Find where the given text appears and provide that cell's center as (x, y) coordinate. 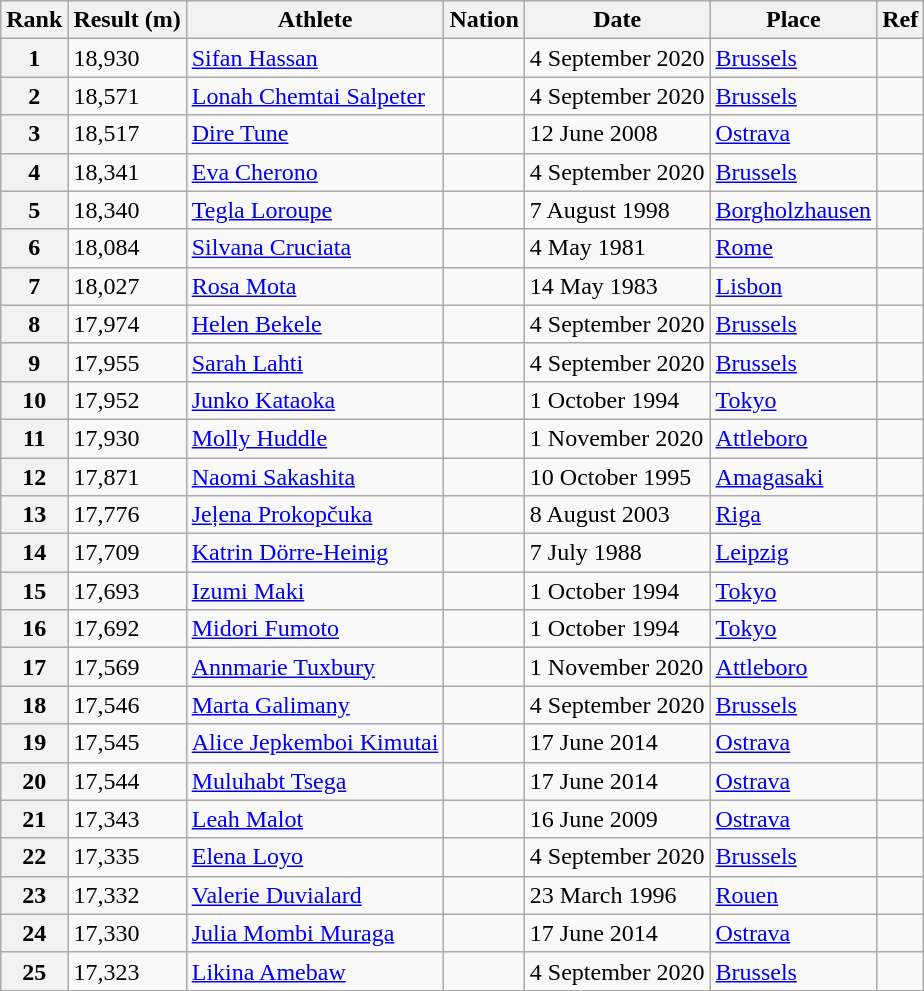
Place (794, 20)
Borgholzhausen (794, 210)
15 (34, 591)
12 June 2008 (617, 134)
Ref (900, 20)
18,930 (127, 58)
9 (34, 362)
25 (34, 971)
Helen Bekele (315, 324)
18,340 (127, 210)
Sifan Hassan (315, 58)
Lonah Chemtai Salpeter (315, 96)
17,330 (127, 933)
14 May 1983 (617, 286)
Julia Mombi Muraga (315, 933)
Junko Kataoka (315, 400)
18,084 (127, 248)
18,027 (127, 286)
14 (34, 553)
Rome (794, 248)
18 (34, 705)
Marta Galimany (315, 705)
18,571 (127, 96)
2 (34, 96)
17,952 (127, 400)
18,517 (127, 134)
13 (34, 515)
17,692 (127, 629)
Jeļena Prokopčuka (315, 515)
Likina Amebaw (315, 971)
17,335 (127, 857)
Athlete (315, 20)
19 (34, 743)
17,871 (127, 477)
17,569 (127, 667)
Silvana Cruciata (315, 248)
5 (34, 210)
17,545 (127, 743)
Result (m) (127, 20)
7 July 1988 (617, 553)
10 (34, 400)
17 (34, 667)
16 (34, 629)
Molly Huddle (315, 438)
17,709 (127, 553)
Muluhabt Tsega (315, 781)
Date (617, 20)
Rosa Mota (315, 286)
7 (34, 286)
Izumi Maki (315, 591)
Naomi Sakashita (315, 477)
24 (34, 933)
Rouen (794, 895)
Leah Malot (315, 819)
17,546 (127, 705)
4 (34, 172)
21 (34, 819)
17,930 (127, 438)
23 March 1996 (617, 895)
Sarah Lahti (315, 362)
6 (34, 248)
17,974 (127, 324)
16 June 2009 (617, 819)
22 (34, 857)
17,955 (127, 362)
17,323 (127, 971)
Rank (34, 20)
7 August 1998 (617, 210)
Katrin Dörre-Heinig (315, 553)
Valerie Duvialard (315, 895)
Riga (794, 515)
Alice Jepkemboi Kimutai (315, 743)
11 (34, 438)
Tegla Loroupe (315, 210)
Annmarie Tuxbury (315, 667)
23 (34, 895)
17,343 (127, 819)
Lisbon (794, 286)
Elena Loyo (315, 857)
4 May 1981 (617, 248)
Leipzig (794, 553)
Amagasaki (794, 477)
17,693 (127, 591)
1 (34, 58)
12 (34, 477)
17,544 (127, 781)
10 October 1995 (617, 477)
8 (34, 324)
8 August 2003 (617, 515)
20 (34, 781)
Nation (484, 20)
17,332 (127, 895)
18,341 (127, 172)
Dire Tune (315, 134)
Midori Fumoto (315, 629)
17,776 (127, 515)
3 (34, 134)
Eva Cherono (315, 172)
